Pinpoint the cell where the given text exists, returning its (x, y) midpoint coordinate. 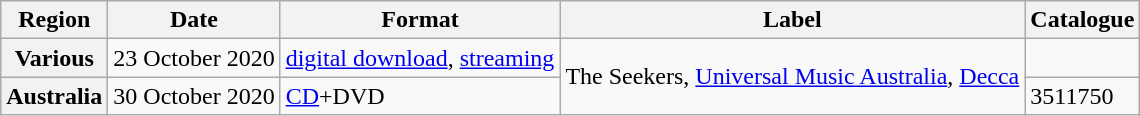
Format (420, 20)
digital download, streaming (420, 58)
CD+DVD (420, 96)
Region (54, 20)
30 October 2020 (194, 96)
Label (792, 20)
3511750 (1082, 96)
Australia (54, 96)
The Seekers, Universal Music Australia, Decca (792, 77)
Various (54, 58)
23 October 2020 (194, 58)
Catalogue (1082, 20)
Date (194, 20)
